Output the [X, Y] coordinate of the center of the cell containing the given text.  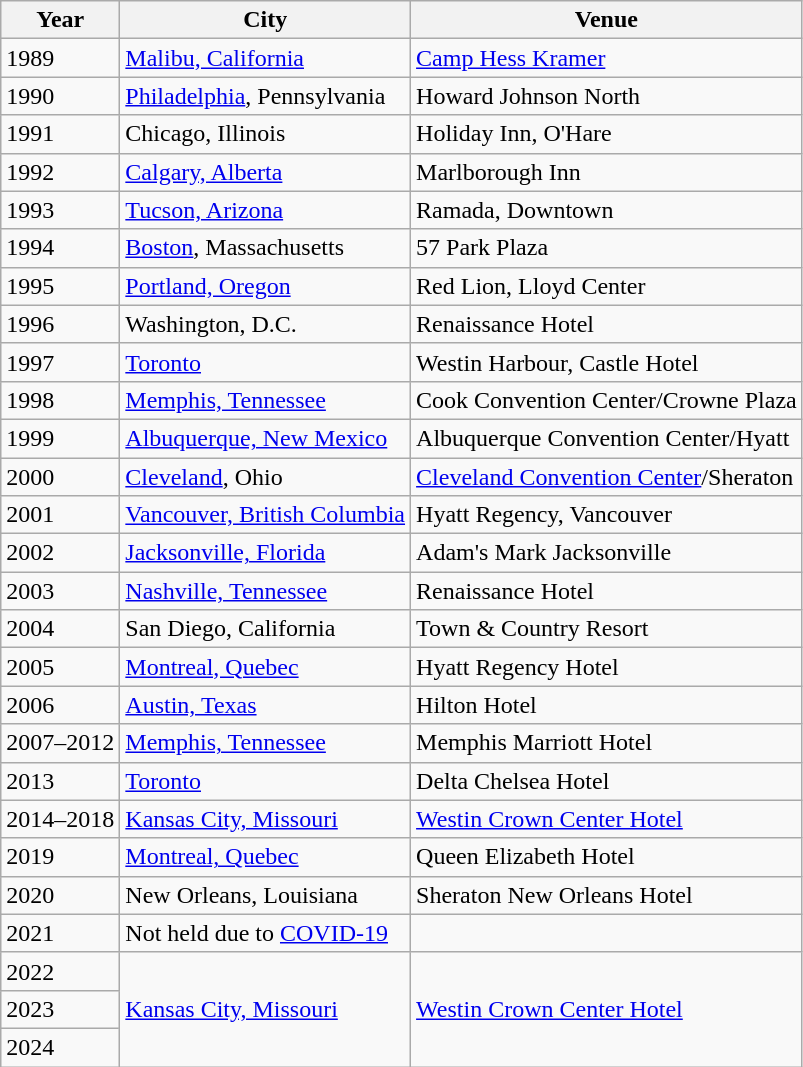
Not held due to COVID-19 [266, 933]
2019 [60, 857]
Boston, Massachusetts [266, 248]
Austin, Texas [266, 705]
Tucson, Arizona [266, 210]
Memphis Marriott Hotel [607, 743]
2024 [60, 1047]
Cleveland Convention Center/Sheraton [607, 477]
1990 [60, 96]
1998 [60, 400]
Westin Harbour, Castle Hotel [607, 362]
1995 [60, 286]
2014–2018 [60, 819]
Holiday Inn, O'Hare [607, 134]
Albuquerque Convention Center/Hyatt [607, 438]
Ramada, Downtown [607, 210]
Queen Elizabeth Hotel [607, 857]
2004 [60, 629]
Delta Chelsea Hotel [607, 781]
2002 [60, 553]
Hyatt Regency Hotel [607, 667]
2006 [60, 705]
Adam's Mark Jacksonville [607, 553]
Camp Hess Kramer [607, 58]
1996 [60, 324]
Hyatt Regency, Vancouver [607, 515]
Cleveland, Ohio [266, 477]
1989 [60, 58]
2003 [60, 591]
2007–2012 [60, 743]
2000 [60, 477]
1994 [60, 248]
Jacksonville, Florida [266, 553]
Malibu, California [266, 58]
San Diego, California [266, 629]
2001 [60, 515]
City [266, 20]
57 Park Plaza [607, 248]
Town & Country Resort [607, 629]
Year [60, 20]
Howard Johnson North [607, 96]
1993 [60, 210]
Cook Convention Center/Crowne Plaza [607, 400]
Venue [607, 20]
Sheraton New Orleans Hotel [607, 895]
1991 [60, 134]
2021 [60, 933]
1992 [60, 172]
2005 [60, 667]
2023 [60, 1009]
New Orleans, Louisiana [266, 895]
Nashville, Tennessee [266, 591]
1999 [60, 438]
2013 [60, 781]
Chicago, Illinois [266, 134]
Marlborough Inn [607, 172]
2020 [60, 895]
Vancouver, British Columbia [266, 515]
Philadelphia, Pennsylvania [266, 96]
Albuquerque, New Mexico [266, 438]
Portland, Oregon [266, 286]
2022 [60, 971]
Washington, D.C. [266, 324]
Hilton Hotel [607, 705]
1997 [60, 362]
Calgary, Alberta [266, 172]
Red Lion, Lloyd Center [607, 286]
